Detect which cell encompasses the target text, then output its [x, y] center coordinate. 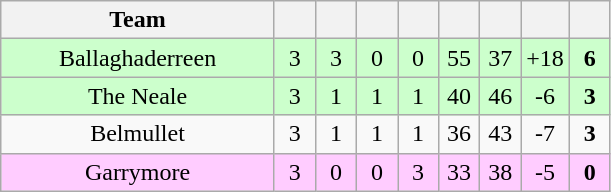
33 [460, 172]
-5 [546, 172]
Team [138, 20]
The Neale [138, 96]
36 [460, 134]
40 [460, 96]
-7 [546, 134]
55 [460, 58]
Belmullet [138, 134]
Garrymore [138, 172]
43 [500, 134]
+18 [546, 58]
6 [590, 58]
Ballaghaderreen [138, 58]
38 [500, 172]
-6 [546, 96]
37 [500, 58]
46 [500, 96]
